Output the (X, Y) coordinate of the center of the cell containing the given text.  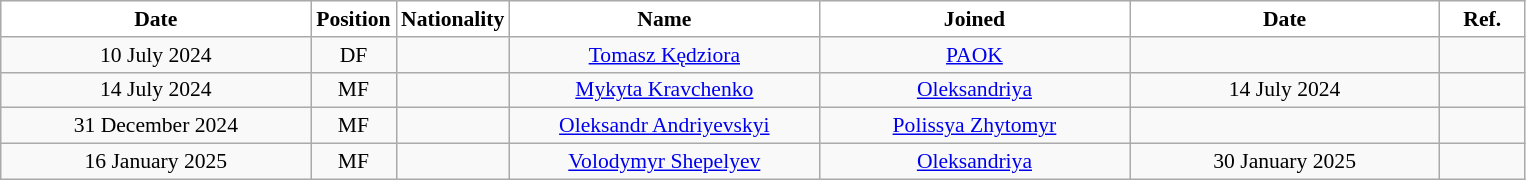
30 January 2025 (1285, 162)
Name (664, 19)
Polissya Zhytomyr (974, 126)
Position (354, 19)
DF (354, 55)
Oleksandr Andriyevskyi (664, 126)
31 December 2024 (156, 126)
Tomasz Kędziora (664, 55)
Joined (974, 19)
PAOK (974, 55)
Mykyta Kravchenko (664, 90)
Nationality (452, 19)
Volodymyr Shepelyev (664, 162)
16 January 2025 (156, 162)
10 July 2024 (156, 55)
Ref. (1482, 19)
